Locate the cell with the specified text and output its [X, Y] center coordinate. 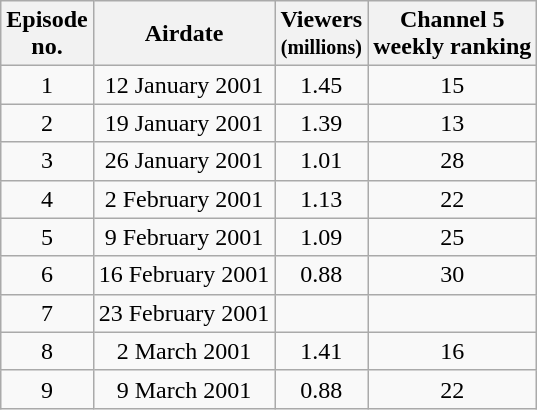
16 [452, 351]
15 [452, 85]
9 [47, 389]
2 February 2001 [184, 199]
25 [452, 237]
19 January 2001 [184, 123]
1.41 [322, 351]
1.09 [322, 237]
26 January 2001 [184, 161]
28 [452, 161]
2 March 2001 [184, 351]
2 [47, 123]
1 [47, 85]
30 [452, 275]
23 February 2001 [184, 313]
6 [47, 275]
9 March 2001 [184, 389]
9 February 2001 [184, 237]
7 [47, 313]
Episodeno. [47, 34]
16 February 2001 [184, 275]
Airdate [184, 34]
1.13 [322, 199]
12 January 2001 [184, 85]
1.01 [322, 161]
1.45 [322, 85]
3 [47, 161]
1.39 [322, 123]
5 [47, 237]
Viewers(millions) [322, 34]
Channel 5weekly ranking [452, 34]
4 [47, 199]
8 [47, 351]
13 [452, 123]
